Detect which cell encompasses the target text, then output its (x, y) center coordinate. 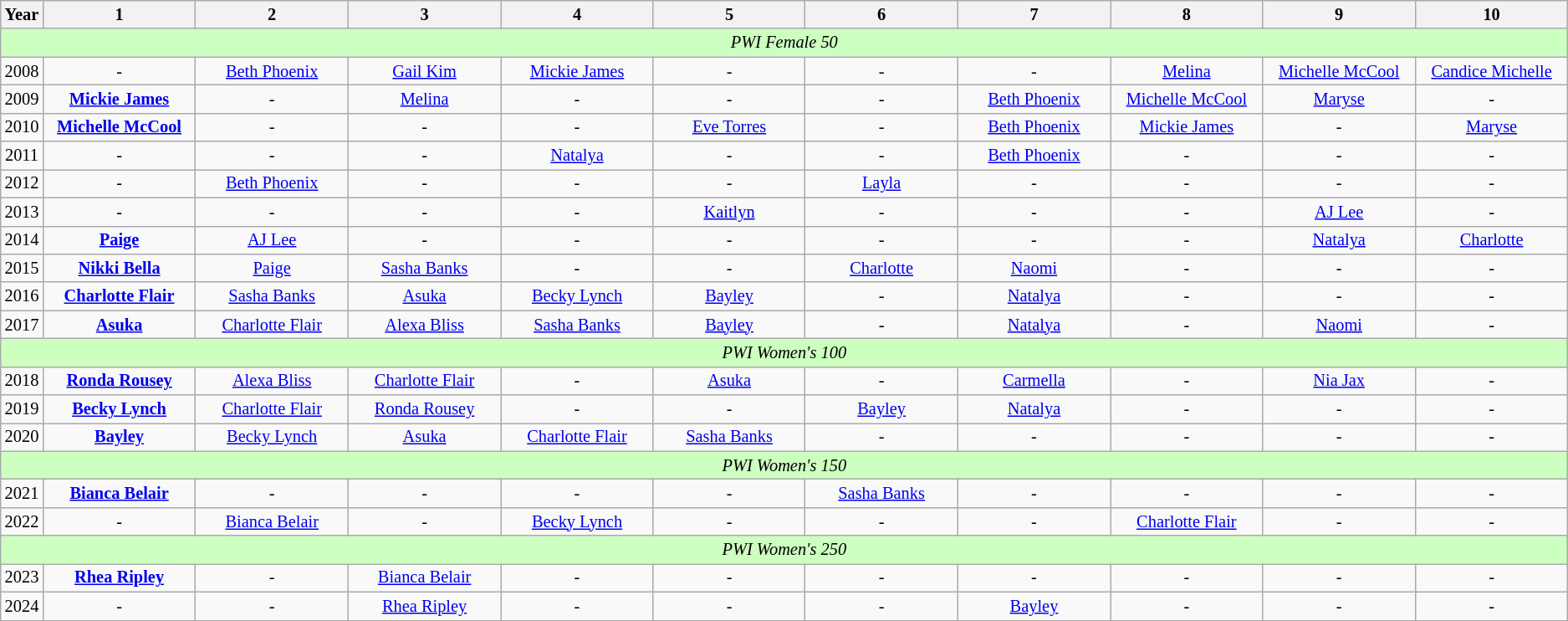
1 (119, 14)
PWI Women's 100 (784, 352)
2008 (22, 71)
2015 (22, 268)
2021 (22, 493)
2014 (22, 240)
PWI Women's 150 (784, 465)
Carmella (1034, 381)
2022 (22, 521)
7 (1034, 14)
Eve Torres (729, 127)
2011 (22, 156)
4 (577, 14)
2013 (22, 212)
Kaitlyn (729, 212)
Candice Michelle (1492, 71)
Layla (881, 183)
2009 (22, 99)
Nikki Bella (119, 268)
2012 (22, 183)
3 (424, 14)
2024 (22, 606)
2023 (22, 577)
Gail Kim (424, 71)
Nia Jax (1339, 381)
2020 (22, 437)
2016 (22, 296)
10 (1492, 14)
2017 (22, 325)
9 (1339, 14)
6 (881, 14)
5 (729, 14)
8 (1187, 14)
Year (22, 14)
2010 (22, 127)
PWI Female 50 (784, 43)
2018 (22, 381)
2 (272, 14)
PWI Women's 250 (784, 550)
2019 (22, 409)
